Determine the [X, Y] coordinate at the center of the cell enclosing the given text.  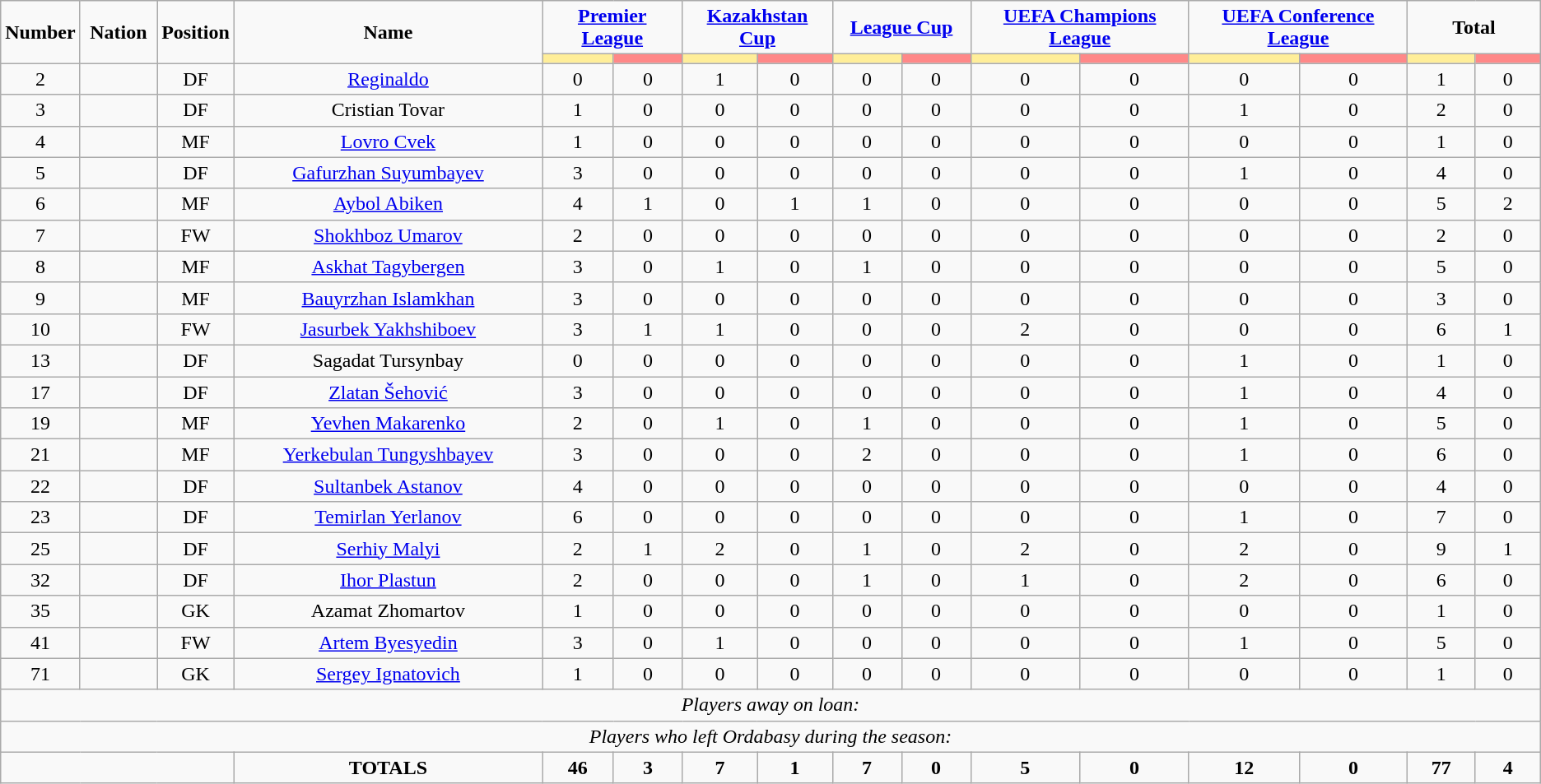
UEFA Champions League [1080, 28]
12 [1244, 768]
Jasurbek Yakhshiboev [388, 329]
Bauyrzhan Islamkhan [388, 298]
Players who left Ordabasy during the season: [770, 736]
Yevhen Makarenko [388, 424]
10 [40, 329]
22 [40, 486]
77 [1441, 768]
Premier League [612, 28]
Reginaldo [388, 79]
Shokhboz Umarov [388, 235]
8 [40, 267]
Position [196, 32]
21 [40, 455]
Askhat Tagybergen [388, 267]
Azamat Zhomartov [388, 611]
UEFA Conference League [1297, 28]
Zlatan Šehović [388, 392]
17 [40, 392]
35 [40, 611]
TOTALS [388, 768]
19 [40, 424]
Nation [119, 32]
Total [1474, 28]
23 [40, 517]
Artem Byesyedin [388, 643]
46 [578, 768]
Sergey Ignatovich [388, 674]
Sagadat Tursynbay [388, 360]
Kazakhstan Cup [757, 28]
Players away on loan: [770, 705]
25 [40, 549]
Gafurzhan Suyumbayev [388, 173]
Ihor Plastun [388, 580]
41 [40, 643]
Aybol Abiken [388, 204]
League Cup [901, 28]
Serhiy Malyi [388, 549]
Sultanbek Astanov [388, 486]
Name [388, 32]
Temirlan Yerlanov [388, 517]
Lovro Cvek [388, 141]
71 [40, 674]
Number [40, 32]
32 [40, 580]
Yerkebulan Tungyshbayev [388, 455]
13 [40, 360]
Cristian Tovar [388, 110]
